Provide the (x, y) coordinate of the cell's center where the given text is located.  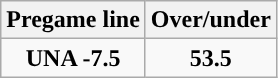
UNA -7.5 (74, 58)
53.5 (210, 58)
Over/under (210, 20)
Pregame line (74, 20)
